Identify which cell holds the provided text, then report its (X, Y) central coordinate. 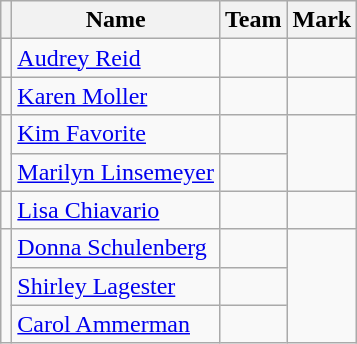
Shirley Lagester (116, 286)
Karen Moller (116, 96)
Mark (322, 20)
Kim Favorite (116, 134)
Team (253, 20)
Marilyn Linsemeyer (116, 172)
Lisa Chiavario (116, 210)
Audrey Reid (116, 58)
Name (116, 20)
Donna Schulenberg (116, 248)
Carol Ammerman (116, 324)
